For the text-containing cell, return its midpoint in [X, Y] coordinate format. 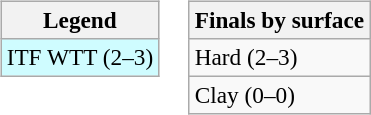
Hard (2–3) [279, 57]
Clay (0–0) [279, 95]
Legend [80, 20]
ITF WTT (2–3) [80, 57]
Finals by surface [279, 20]
